Detect which cell encompasses the target text, then output its (X, Y) center coordinate. 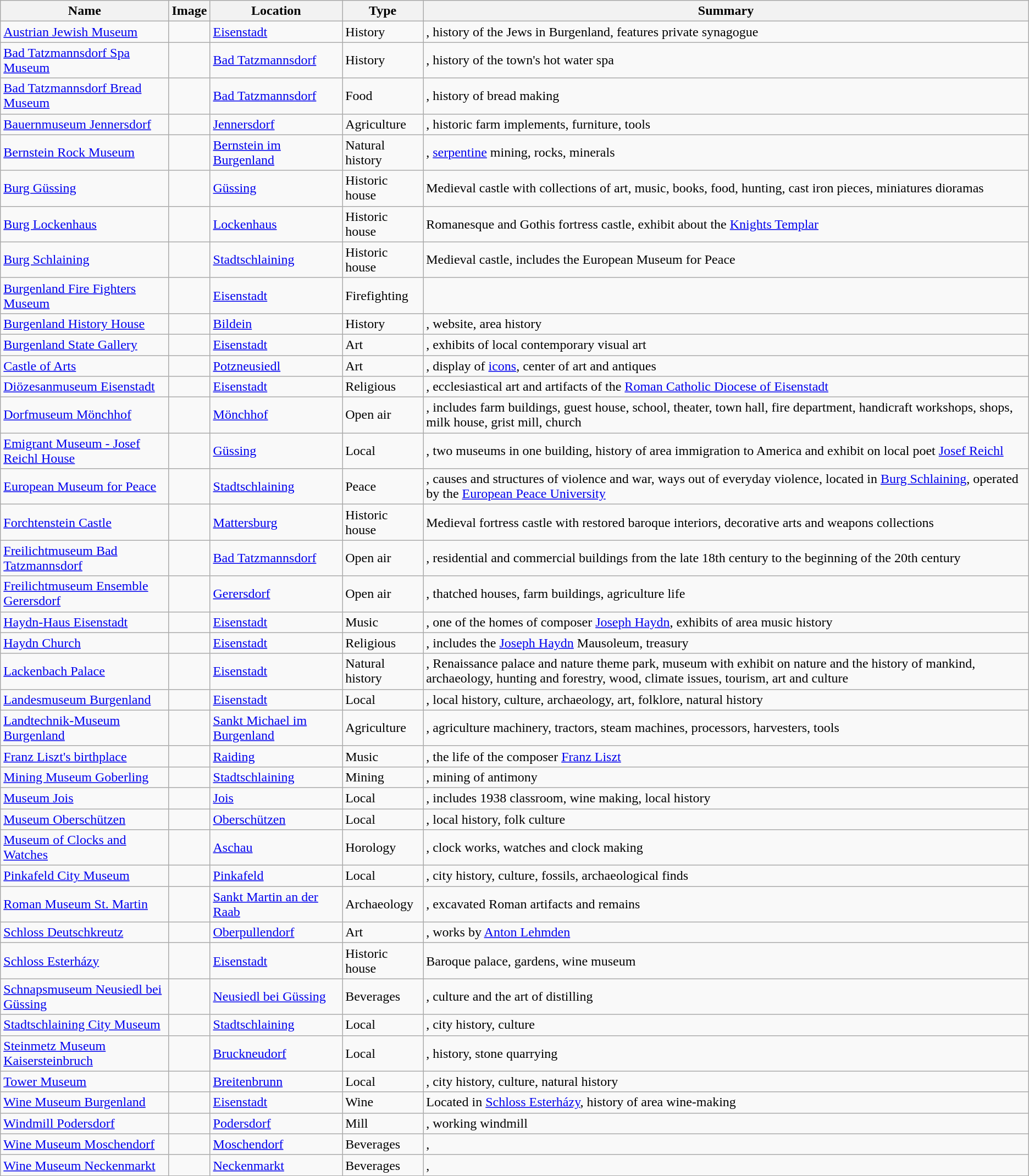
Bernstein im Burgenland (276, 153)
Schloss Esterházy (85, 961)
, history of the Jews in Burgenland, features private synagogue (726, 32)
, serpentine mining, rocks, minerals (726, 153)
Schloss Deutschkreutz (85, 933)
Landesmuseum Burgenland (85, 700)
Steinmetz Museum Kaisersteinbruch (85, 1053)
Franz Liszt's birthplace (85, 756)
, includes the Joseph Haydn Mausoleum, treasury (726, 643)
Horology (383, 847)
, residential and commercial buildings from the late 18th century to the beginning of the 20th century (726, 558)
Museum of Clocks and Watches (85, 847)
Potzneusiedl (276, 365)
Food (383, 96)
, culture and the art of distilling (726, 997)
Peace (383, 487)
Burg Güssing (85, 188)
Wine Museum Burgenland (85, 1102)
, clock works, watches and clock making (726, 847)
Pinkafeld City Museum (85, 876)
Mill (383, 1123)
Bad Tatzmannsdorf Bread Museum (85, 96)
Moschendorf (276, 1144)
European Museum for Peace (85, 487)
Wine (383, 1102)
Firefighting (383, 296)
Burg Schlaining (85, 259)
Neckenmarkt (276, 1165)
Tower Museum (85, 1081)
Oberschützen (276, 819)
Bildein (276, 324)
Neusiedl bei Güssing (276, 997)
, history of the town's hot water spa (726, 60)
Austrian Jewish Museum (85, 32)
Mining (383, 777)
, thatched houses, farm buildings, agriculture life (726, 593)
Emigrant Museum - Josef Reichl House (85, 451)
Haydn Church (85, 643)
Summary (726, 11)
Sankt Michael im Burgenland (276, 728)
, city history, culture (726, 1025)
, exhibits of local contemporary visual art (726, 345)
Wine Museum Neckenmarkt (85, 1165)
Stadtschlaining City Museum (85, 1025)
Jennersdorf (276, 124)
Podersdorf (276, 1123)
, works by Anton Lehmden (726, 933)
Schnapsmuseum Neusiedl bei Güssing (85, 997)
Type (383, 11)
Jois (276, 798)
Museum Oberschützen (85, 819)
, ecclesiastical art and artifacts of the Roman Catholic Diocese of Eisenstadt (726, 387)
Medieval castle with collections of art, music, books, food, hunting, cast iron pieces, miniatures dioramas (726, 188)
, includes farm buildings, guest house, school, theater, town hall, fire department, handicraft workshops, shops, milk house, grist mill, church (726, 415)
Pinkafeld (276, 876)
Wine Museum Moschendorf (85, 1144)
Haydn-Haus Eisenstadt (85, 622)
, historic farm implements, furniture, tools (726, 124)
Archaeology (383, 905)
Windmill Podersdorf (85, 1123)
, website, area history (726, 324)
Sankt Martin an der Raab (276, 905)
Dorfmuseum Mönchhof (85, 415)
Lackenbach Palace (85, 672)
Lockenhaus (276, 224)
, includes 1938 classroom, wine making, local history (726, 798)
Romanesque and Gothis fortress castle, exhibit about the Knights Templar (726, 224)
, one of the homes of composer Joseph Haydn, exhibits of area music history (726, 622)
Museum Jois (85, 798)
Burg Lockenhaus (85, 224)
Castle of Arts (85, 365)
, history, stone quarrying (726, 1053)
Burgenland State Gallery (85, 345)
Burgenland History House (85, 324)
Breitenbrunn (276, 1081)
Mattersburg (276, 522)
Location (276, 11)
Medieval fortress castle with restored baroque interiors, decorative arts and weapons collections (726, 522)
Mining Museum Goberling (85, 777)
Freilichtmuseum Bad Tatzmannsdorf (85, 558)
Bauernmuseum Jennersdorf (85, 124)
, local history, folk culture (726, 819)
Bad Tatzmannsdorf Spa Museum (85, 60)
Freilichtmuseum Ensemble Gerersdorf (85, 593)
Baroque palace, gardens, wine museum (726, 961)
Burgenland Fire Fighters Museum (85, 296)
Landtechnik-Museum Burgenland (85, 728)
Medieval castle, includes the European Museum for Peace (726, 259)
Image (189, 11)
, the life of the composer Franz Liszt (726, 756)
, working windmill (726, 1123)
, excavated Roman artifacts and remains (726, 905)
Oberpullendorf (276, 933)
, causes and structures of violence and war, ways out of everyday violence, located in Burg Schlaining, operated by the European Peace University (726, 487)
, history of bread making (726, 96)
Bernstein Rock Museum (85, 153)
, display of icons, center of art and antiques (726, 365)
Located in Schloss Esterházy, history of area wine-making (726, 1102)
, city history, culture, fossils, archaeological finds (726, 876)
, agriculture machinery, tractors, steam machines, processors, harvesters, tools (726, 728)
Diözesanmuseum Eisenstadt (85, 387)
Raiding (276, 756)
Name (85, 11)
, local history, culture, archaeology, art, folklore, natural history (726, 700)
, two museums in one building, history of area immigration to America and exhibit on local poet Josef Reichl (726, 451)
Bruckneudorf (276, 1053)
Gerersdorf (276, 593)
Forchtenstein Castle (85, 522)
Mönchhof (276, 415)
Roman Museum St. Martin (85, 905)
Aschau (276, 847)
, mining of antimony (726, 777)
, city history, culture, natural history (726, 1081)
